Extract the (x, y) coordinate from the center of the cell holding the provided text.  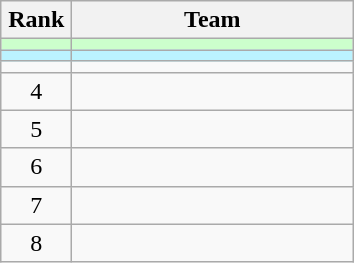
4 (36, 91)
8 (36, 243)
6 (36, 167)
7 (36, 205)
5 (36, 129)
Team (212, 20)
Rank (36, 20)
